Identify which cell holds the provided text, then report its (x, y) central coordinate. 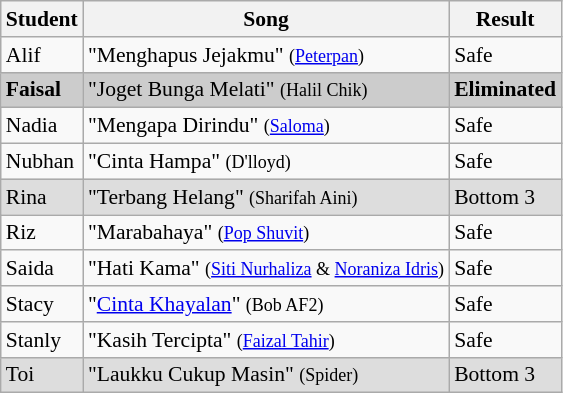
Eliminated (505, 90)
Stacy (42, 304)
"Laukku Cukup Masin" (Spider) (266, 375)
Riz (42, 233)
"Joget Bunga Melati" (Halil Chik) (266, 90)
Rina (42, 197)
"Mengapa Dirindu" (Saloma) (266, 126)
"Terbang Helang" (Sharifah Aini) (266, 197)
Nadia (42, 126)
"Cinta Khayalan" (Bob AF2) (266, 304)
Alif (42, 55)
Song (266, 19)
Saida (42, 269)
Result (505, 19)
Nubhan (42, 162)
"Hati Kama" (Siti Nurhaliza & Noraniza Idris) (266, 269)
Stanly (42, 340)
Student (42, 19)
Faisal (42, 90)
Toi (42, 375)
"Menghapus Jejakmu" (Peterpan) (266, 55)
"Kasih Tercipta" (Faizal Tahir) (266, 340)
"Marabahaya" (Pop Shuvit) (266, 233)
"Cinta Hampa" (D'lloyd) (266, 162)
